Search for the cell housing the specified text and yield its (X, Y) center coordinate. 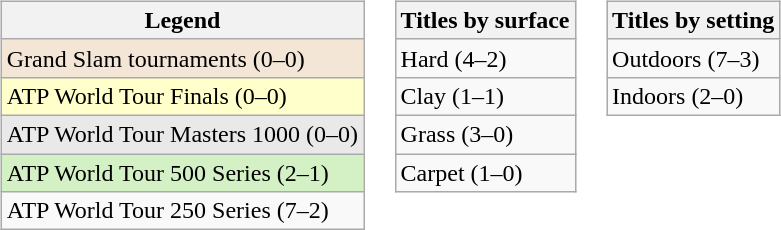
Clay (1–1) (485, 96)
Outdoors (7–3) (694, 58)
Titles by setting (694, 20)
Hard (4–2) (485, 58)
Indoors (2–0) (694, 96)
Grass (3–0) (485, 134)
ATP World Tour Finals (0–0) (182, 96)
Titles by surface (485, 20)
ATP World Tour Masters 1000 (0–0) (182, 134)
ATP World Tour 500 Series (2–1) (182, 173)
Carpet (1–0) (485, 173)
ATP World Tour 250 Series (7–2) (182, 211)
Grand Slam tournaments (0–0) (182, 58)
Legend (182, 20)
